Determine the (x, y) coordinate at the center of the cell enclosing the given text.  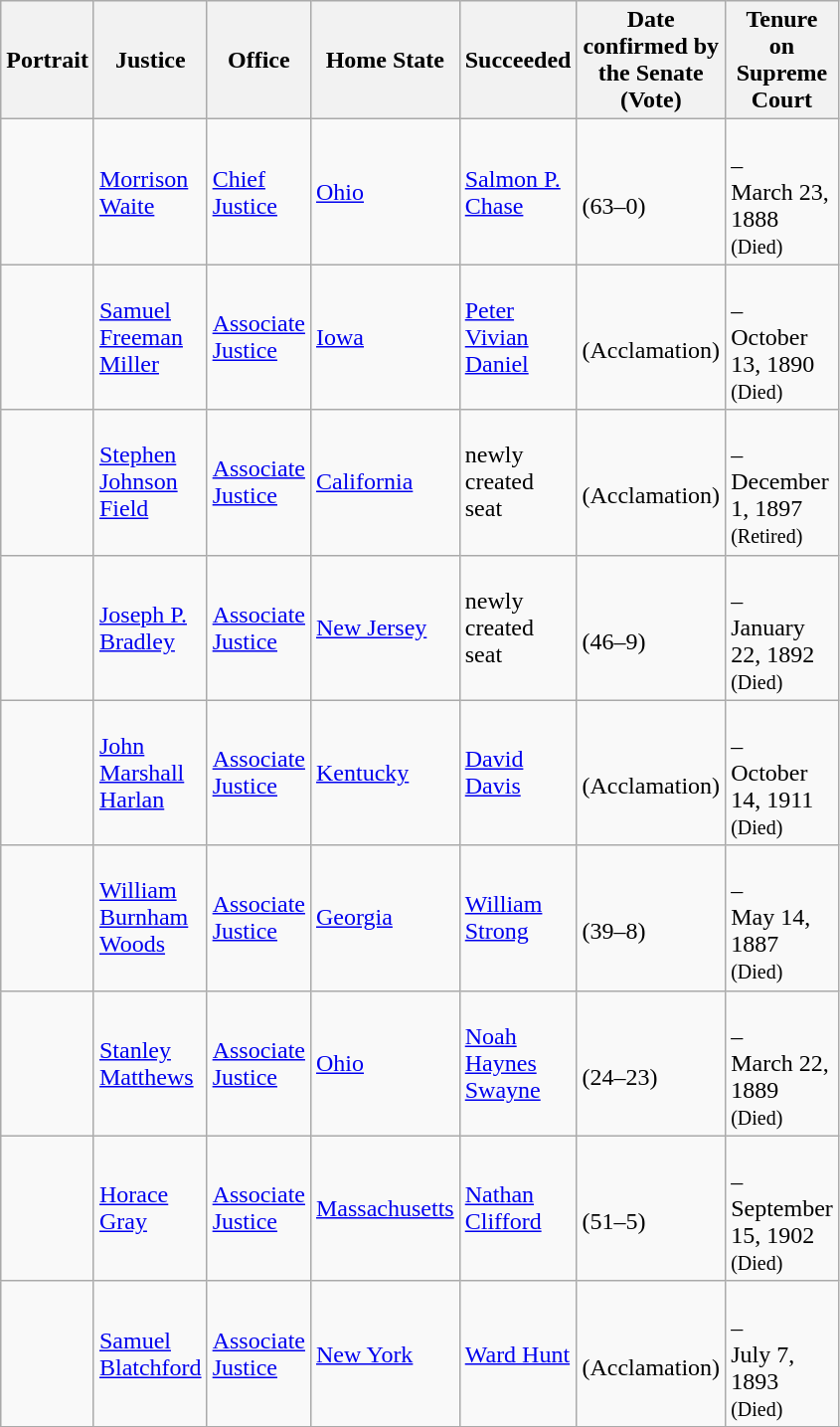
Joseph P. Bradley (150, 627)
(24–23) (651, 1063)
(46–9) (651, 627)
(63–0) (651, 192)
Nathan Clifford (518, 1208)
Stanley Matthews (150, 1063)
Date confirmed by the Senate(Vote) (651, 60)
Massachusetts (385, 1208)
Samuel Freeman Miller (150, 337)
–October 13, 1890(Died) (782, 337)
–July 7, 1893(Died) (782, 1353)
Chief Justice (258, 192)
–March 22, 1889(Died) (782, 1063)
Samuel Blatchford (150, 1353)
(51–5) (651, 1208)
Portrait (48, 60)
Tenure on Supreme Court (782, 60)
New Jersey (385, 627)
William Strong (518, 918)
Home State (385, 60)
–September 15, 1902(Died) (782, 1208)
–January 22, 1892(Died) (782, 627)
–March 23, 1888(Died) (782, 192)
California (385, 482)
Kentucky (385, 773)
Office (258, 60)
Justice (150, 60)
Succeeded (518, 60)
Horace Gray (150, 1208)
Peter Vivian Daniel (518, 337)
New York (385, 1353)
Georgia (385, 918)
Salmon P. Chase (518, 192)
Iowa (385, 337)
Noah Haynes Swayne (518, 1063)
John Marshall Harlan (150, 773)
David Davis (518, 773)
Ward Hunt (518, 1353)
Morrison Waite (150, 192)
–May 14, 1887(Died) (782, 918)
–October 14, 1911(Died) (782, 773)
Stephen Johnson Field (150, 482)
–December 1, 1897(Retired) (782, 482)
(39–8) (651, 918)
William Burnham Woods (150, 918)
